For the text-containing cell, return its midpoint in (x, y) coordinate format. 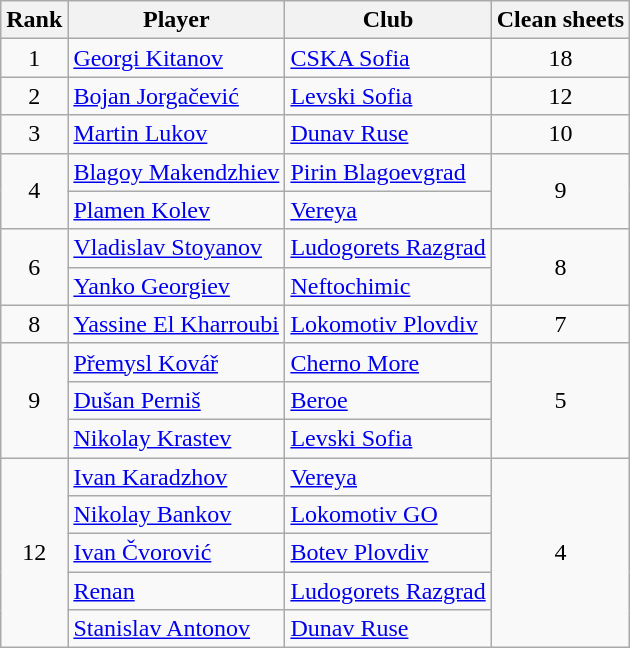
Přemysl Kovář (176, 362)
2 (34, 96)
Neftochimic (388, 286)
6 (34, 267)
Lokomotiv Plovdiv (388, 324)
Lokomotiv GO (388, 515)
Pirin Blagoevgrad (388, 172)
Vladislav Stoyanov (176, 248)
Club (388, 20)
10 (560, 134)
Plamen Kolev (176, 210)
5 (560, 400)
Georgi Kitanov (176, 58)
Yassine El Kharroubi (176, 324)
18 (560, 58)
Beroe (388, 400)
Dušan Perniš (176, 400)
Stanislav Antonov (176, 629)
Martin Lukov (176, 134)
7 (560, 324)
Nikolay Krastev (176, 438)
Cherno More (388, 362)
Renan (176, 591)
Ivan Karadzhov (176, 477)
CSKA Sofia (388, 58)
Clean sheets (560, 20)
Rank (34, 20)
3 (34, 134)
Yanko Georgiev (176, 286)
Ivan Čvorović (176, 553)
Botev Plovdiv (388, 553)
1 (34, 58)
Bojan Jorgačević (176, 96)
Blagoy Makendzhiev (176, 172)
Player (176, 20)
Nikolay Bankov (176, 515)
